Detect which cell encompasses the target text, then output its [x, y] center coordinate. 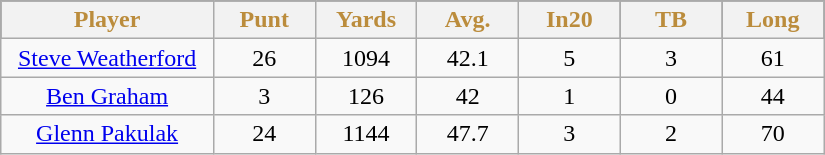
61 [773, 58]
Long [773, 20]
26 [264, 58]
126 [366, 96]
44 [773, 96]
Avg. [468, 20]
5 [570, 58]
1094 [366, 58]
Glenn Pakulak [108, 134]
42.1 [468, 58]
24 [264, 134]
Yards [366, 20]
42 [468, 96]
1144 [366, 134]
0 [671, 96]
2 [671, 134]
TB [671, 20]
Player [108, 20]
47.7 [468, 134]
Punt [264, 20]
Steve Weatherford [108, 58]
Ben Graham [108, 96]
1 [570, 96]
70 [773, 134]
In20 [570, 20]
